Search for the cell housing the specified text and yield its [x, y] center coordinate. 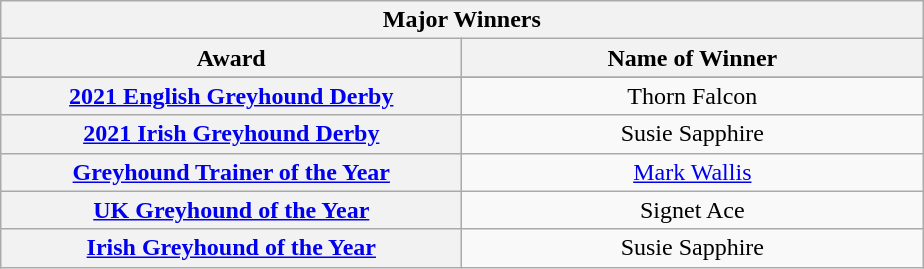
Greyhound Trainer of the Year [232, 172]
Thorn Falcon [692, 96]
Award [232, 58]
Mark Wallis [692, 172]
Name of Winner [692, 58]
2021 English Greyhound Derby [232, 96]
Irish Greyhound of the Year [232, 248]
Signet Ace [692, 210]
UK Greyhound of the Year [232, 210]
2021 Irish Greyhound Derby [232, 134]
Major Winners [462, 20]
